For the text-containing cell, return its midpoint in [x, y] coordinate format. 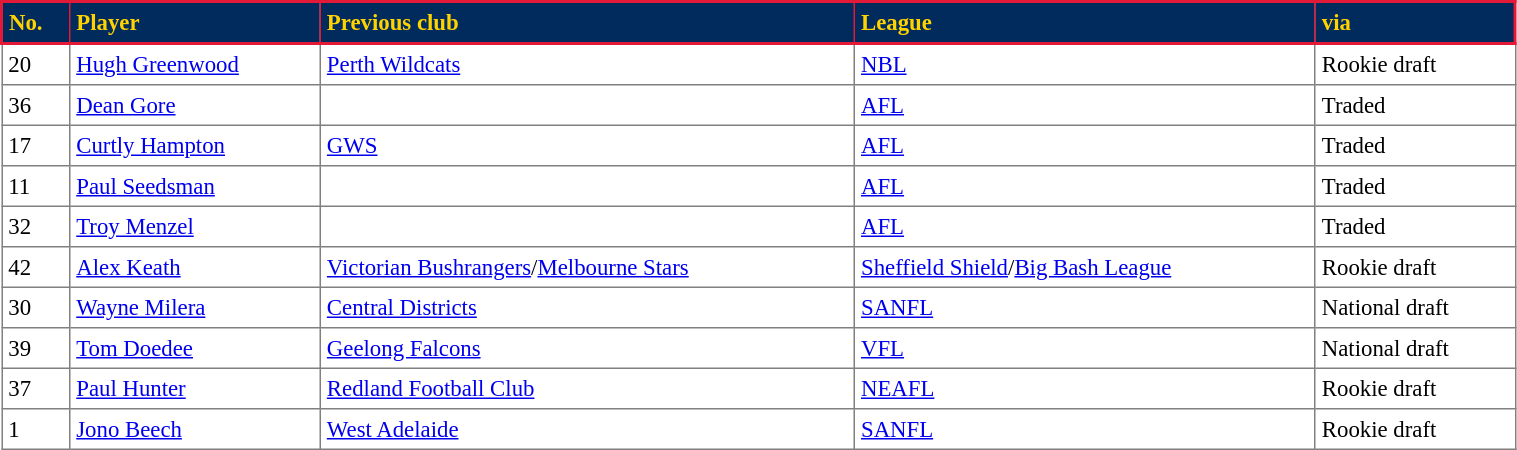
Perth Wildcats [587, 64]
Paul Seedsman [194, 186]
Player [194, 23]
Paul Hunter [194, 388]
36 [36, 105]
30 [36, 307]
VFL [1084, 348]
West Adelaide [587, 429]
No. [36, 23]
Redland Football Club [587, 388]
17 [36, 145]
Troy Menzel [194, 226]
via [1415, 23]
39 [36, 348]
Wayne Milera [194, 307]
Dean Gore [194, 105]
42 [36, 267]
Tom Doedee [194, 348]
20 [36, 64]
NEAFL [1084, 388]
League [1084, 23]
11 [36, 186]
Curtly Hampton [194, 145]
Central Districts [587, 307]
Previous club [587, 23]
GWS [587, 145]
Geelong Falcons [587, 348]
Jono Beech [194, 429]
37 [36, 388]
Alex Keath [194, 267]
Victorian Bushrangers/Melbourne Stars [587, 267]
1 [36, 429]
Sheffield Shield/Big Bash League [1084, 267]
NBL [1084, 64]
32 [36, 226]
Hugh Greenwood [194, 64]
